Return the [X, Y] coordinate for the center point of the cell that contains the specified text.  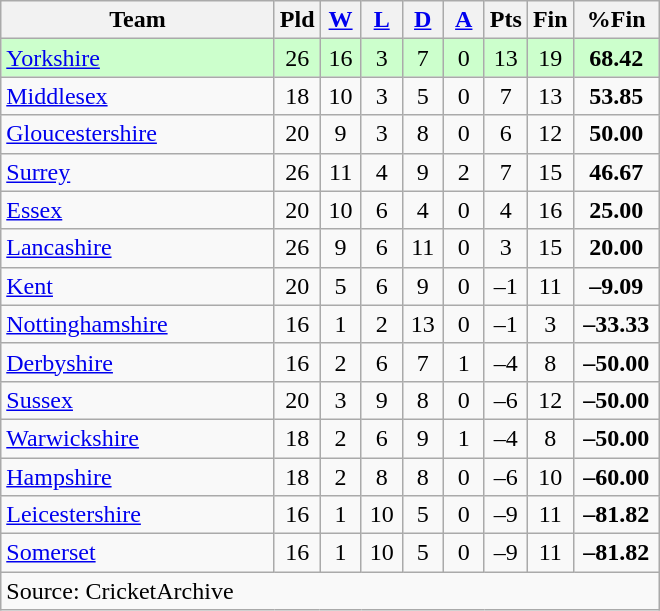
Team [138, 20]
Hampshire [138, 477]
68.42 [616, 58]
Somerset [138, 553]
–60.00 [616, 477]
Essex [138, 210]
–9.09 [616, 286]
Middlesex [138, 96]
Nottinghamshire [138, 324]
Derbyshire [138, 362]
46.67 [616, 172]
20.00 [616, 248]
L [382, 20]
Source: CricketArchive [330, 591]
Gloucestershire [138, 134]
53.85 [616, 96]
D [422, 20]
W [340, 20]
Lancashire [138, 248]
%Fin [616, 20]
19 [550, 58]
Pts [506, 20]
Pld [297, 20]
Yorkshire [138, 58]
50.00 [616, 134]
Kent [138, 286]
Surrey [138, 172]
Fin [550, 20]
Leicestershire [138, 515]
Warwickshire [138, 438]
–33.33 [616, 324]
25.00 [616, 210]
A [464, 20]
Sussex [138, 400]
